Determine the (X, Y) coordinate at the center of the cell enclosing the given text.  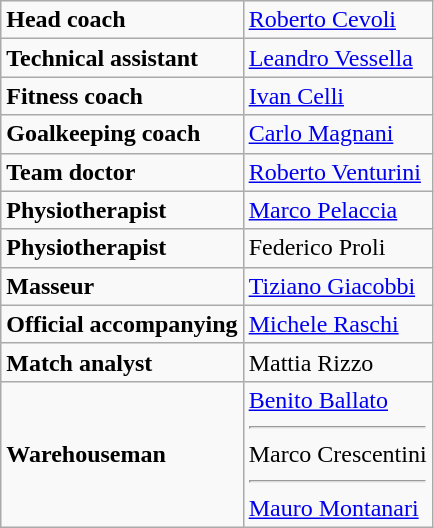
Team doctor (122, 172)
Masseur (122, 286)
Ivan Celli (338, 96)
Benito BallatoMarco CrescentiniMauro Montanari (338, 454)
Leandro Vessella (338, 58)
Match analyst (122, 362)
Warehouseman (122, 454)
Tiziano Giacobbi (338, 286)
Michele Raschi (338, 324)
Carlo Magnani (338, 134)
Fitness coach (122, 96)
Goalkeeping coach (122, 134)
Head coach (122, 20)
Official accompanying (122, 324)
Roberto Cevoli (338, 20)
Federico Proli (338, 248)
Mattia Rizzo (338, 362)
Marco Pelaccia (338, 210)
Roberto Venturini (338, 172)
Technical assistant (122, 58)
